Return the [x, y] coordinate for the center point of the cell that contains the specified text.  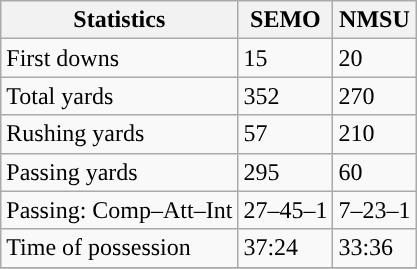
Total yards [120, 96]
27–45–1 [286, 210]
Passing yards [120, 172]
295 [286, 172]
20 [374, 58]
37:24 [286, 248]
NMSU [374, 20]
15 [286, 58]
Statistics [120, 20]
352 [286, 96]
Rushing yards [120, 134]
210 [374, 134]
First downs [120, 58]
57 [286, 134]
7–23–1 [374, 210]
60 [374, 172]
Passing: Comp–Att–Int [120, 210]
270 [374, 96]
33:36 [374, 248]
SEMO [286, 20]
Time of possession [120, 248]
